From the cell containing the given text, extract its center point as [X, Y] coordinate. 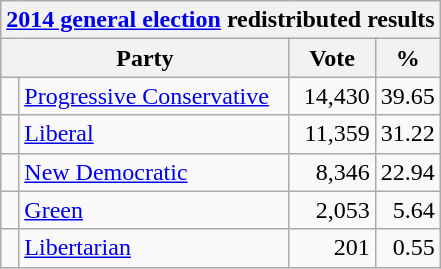
Green [154, 210]
0.55 [408, 248]
Progressive Conservative [154, 96]
Party [145, 58]
11,359 [332, 134]
201 [332, 248]
22.94 [408, 172]
39.65 [408, 96]
2,053 [332, 210]
% [408, 58]
New Democratic [154, 172]
2014 general election redistributed results [220, 20]
5.64 [408, 210]
Libertarian [154, 248]
Vote [332, 58]
14,430 [332, 96]
Liberal [154, 134]
31.22 [408, 134]
8,346 [332, 172]
